Determine the [x, y] coordinate at the center of the cell enclosing the given text.  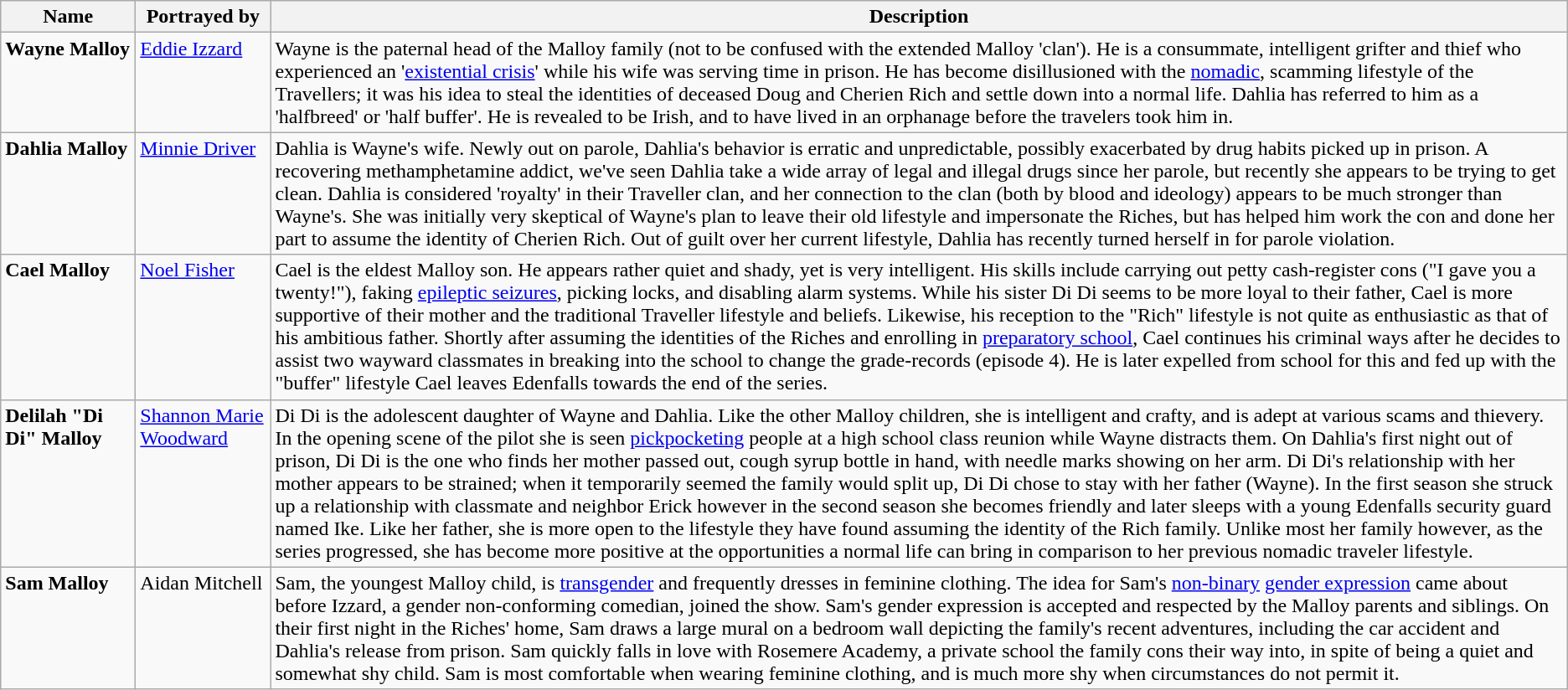
Cael Malloy [69, 327]
Description [919, 17]
Sam Malloy [69, 628]
Shannon Marie Woodward [203, 483]
Dahlia Malloy [69, 193]
Name [69, 17]
Wayne Malloy [69, 82]
Noel Fisher [203, 327]
Aidan Mitchell [203, 628]
Eddie Izzard [203, 82]
Minnie Driver [203, 193]
Portrayed by [203, 17]
Delilah "Di Di" Malloy [69, 483]
